Pinpoint the cell where the given text exists, returning its (X, Y) midpoint coordinate. 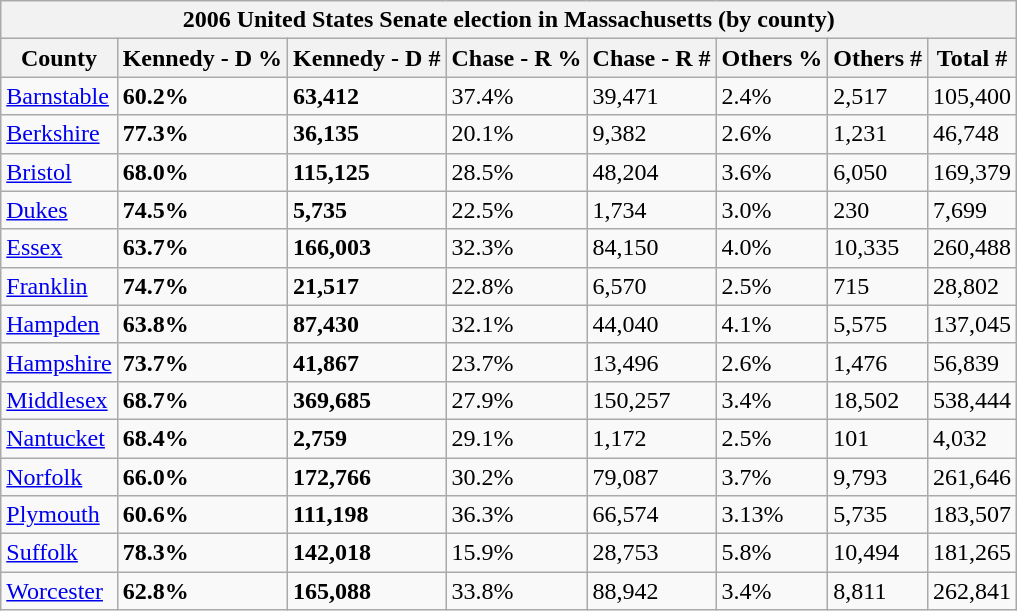
Barnstable (59, 96)
30.2% (516, 477)
4.0% (772, 248)
63.7% (202, 248)
60.6% (202, 515)
28,753 (652, 553)
28.5% (516, 172)
369,685 (367, 400)
Plymouth (59, 515)
4.1% (772, 324)
73.7% (202, 362)
9,382 (652, 134)
13,496 (652, 362)
1,172 (652, 438)
66,574 (652, 515)
78.3% (202, 553)
68.4% (202, 438)
22.8% (516, 286)
6,050 (878, 172)
2006 United States Senate election in Massachusetts (by county) (509, 20)
137,045 (972, 324)
3.6% (772, 172)
Middlesex (59, 400)
Essex (59, 248)
Bristol (59, 172)
1,734 (652, 210)
150,257 (652, 400)
Worcester (59, 591)
68.0% (202, 172)
46,748 (972, 134)
74.5% (202, 210)
9,793 (878, 477)
63,412 (367, 96)
66.0% (202, 477)
10,335 (878, 248)
262,841 (972, 591)
62.8% (202, 591)
8,811 (878, 591)
20.1% (516, 134)
Norfolk (59, 477)
181,265 (972, 553)
260,488 (972, 248)
4,032 (972, 438)
37.4% (516, 96)
Others % (772, 58)
44,040 (652, 324)
115,125 (367, 172)
1,476 (878, 362)
2,517 (878, 96)
3.13% (772, 515)
5.8% (772, 553)
105,400 (972, 96)
2.4% (772, 96)
22.5% (516, 210)
84,150 (652, 248)
172,766 (367, 477)
68.7% (202, 400)
169,379 (972, 172)
23.7% (516, 362)
Berkshire (59, 134)
33.8% (516, 591)
32.1% (516, 324)
Hampden (59, 324)
101 (878, 438)
165,088 (367, 591)
63.8% (202, 324)
Kennedy - D % (202, 58)
183,507 (972, 515)
32.3% (516, 248)
56,839 (972, 362)
77.3% (202, 134)
87,430 (367, 324)
Hampshire (59, 362)
Total # (972, 58)
15.9% (516, 553)
29.1% (516, 438)
39,471 (652, 96)
36,135 (367, 134)
36.3% (516, 515)
Suffolk (59, 553)
Nantucket (59, 438)
Kennedy - D # (367, 58)
60.2% (202, 96)
21,517 (367, 286)
28,802 (972, 286)
27.9% (516, 400)
166,003 (367, 248)
Franklin (59, 286)
5,575 (878, 324)
88,942 (652, 591)
3.7% (772, 477)
74.7% (202, 286)
142,018 (367, 553)
79,087 (652, 477)
230 (878, 210)
County (59, 58)
Dukes (59, 210)
18,502 (878, 400)
Chase - R # (652, 58)
Chase - R % (516, 58)
41,867 (367, 362)
2,759 (367, 438)
7,699 (972, 210)
1,231 (878, 134)
261,646 (972, 477)
538,444 (972, 400)
3.0% (772, 210)
715 (878, 286)
48,204 (652, 172)
111,198 (367, 515)
6,570 (652, 286)
Others # (878, 58)
10,494 (878, 553)
